Locate the cell with the specified text and output its [X, Y] center coordinate. 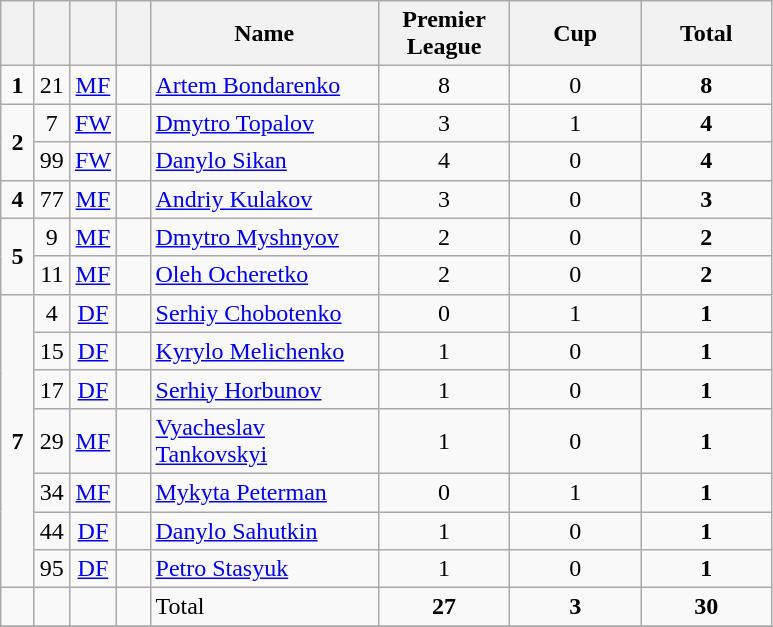
29 [52, 440]
Artem Bondarenko [264, 85]
44 [52, 531]
Name [264, 34]
Premier League [444, 34]
Oleh Ocheretko [264, 275]
77 [52, 199]
Serhiy Horbunov [264, 389]
95 [52, 569]
Cup [576, 34]
34 [52, 492]
Dmytro Myshnyov [264, 237]
27 [444, 607]
Danylo Sahutkin [264, 531]
Petro Stasyuk [264, 569]
Andriy Kulakov [264, 199]
Mykyta Peterman [264, 492]
9 [52, 237]
5 [18, 256]
11 [52, 275]
15 [52, 351]
99 [52, 161]
Serhiy Chobotenko [264, 313]
Dmytro Topalov [264, 123]
Danylo Sikan [264, 161]
Kyrylo Melichenko [264, 351]
21 [52, 85]
30 [706, 607]
17 [52, 389]
Vyacheslav Tankovskyi [264, 440]
